Identify which cell holds the provided text, then report its [x, y] central coordinate. 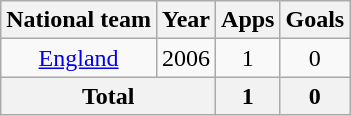
National team [79, 20]
2006 [186, 58]
England [79, 58]
Year [186, 20]
Total [108, 96]
Apps [248, 20]
Goals [315, 20]
